Find where the given text appears and provide that cell's center as [X, Y] coordinate. 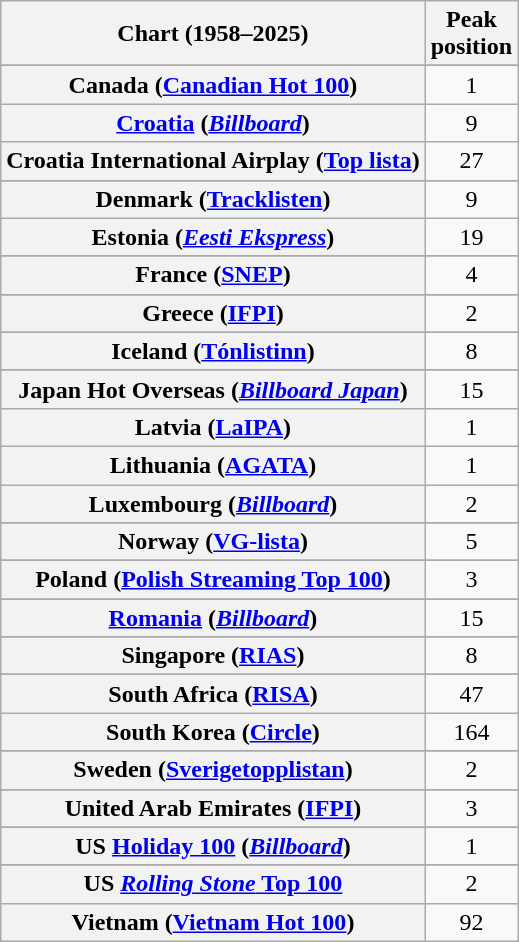
Vietnam (Vietnam Hot 100) [213, 922]
Peakposition [471, 34]
Poland (Polish Streaming Top 100) [213, 580]
United Arab Emirates (IFPI) [213, 808]
Chart (1958–2025) [213, 34]
164 [471, 732]
27 [471, 161]
US Holiday 100 (Billboard) [213, 846]
Sweden (Sverigetopplistan) [213, 770]
Denmark (Tracklisten) [213, 199]
19 [471, 237]
Canada (Canadian Hot 100) [213, 85]
Latvia (LaIPA) [213, 427]
Iceland (Tónlistinn) [213, 351]
Luxembourg (Billboard) [213, 503]
47 [471, 694]
Lithuania (AGATA) [213, 465]
5 [471, 542]
Romania (Billboard) [213, 618]
92 [471, 922]
Croatia International Airplay (Top lista) [213, 161]
Estonia (Eesti Ekspress) [213, 237]
Japan Hot Overseas (Billboard Japan) [213, 389]
Norway (VG-lista) [213, 542]
Singapore (RIAS) [213, 656]
Croatia (Billboard) [213, 123]
US Rolling Stone Top 100 [213, 884]
4 [471, 275]
Greece (IFPI) [213, 313]
South Africa (RISA) [213, 694]
France (SNEP) [213, 275]
South Korea (Circle) [213, 732]
